Return the (x, y) coordinate for the center point of the cell that contains the specified text.  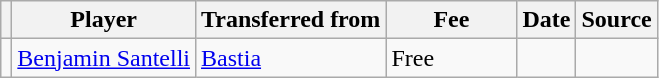
Fee (452, 20)
Bastia (291, 58)
Player (104, 20)
Benjamin Santelli (104, 58)
Free (452, 58)
Source (616, 20)
Transferred from (291, 20)
Date (546, 20)
